For the text-containing cell, return its midpoint in [X, Y] coordinate format. 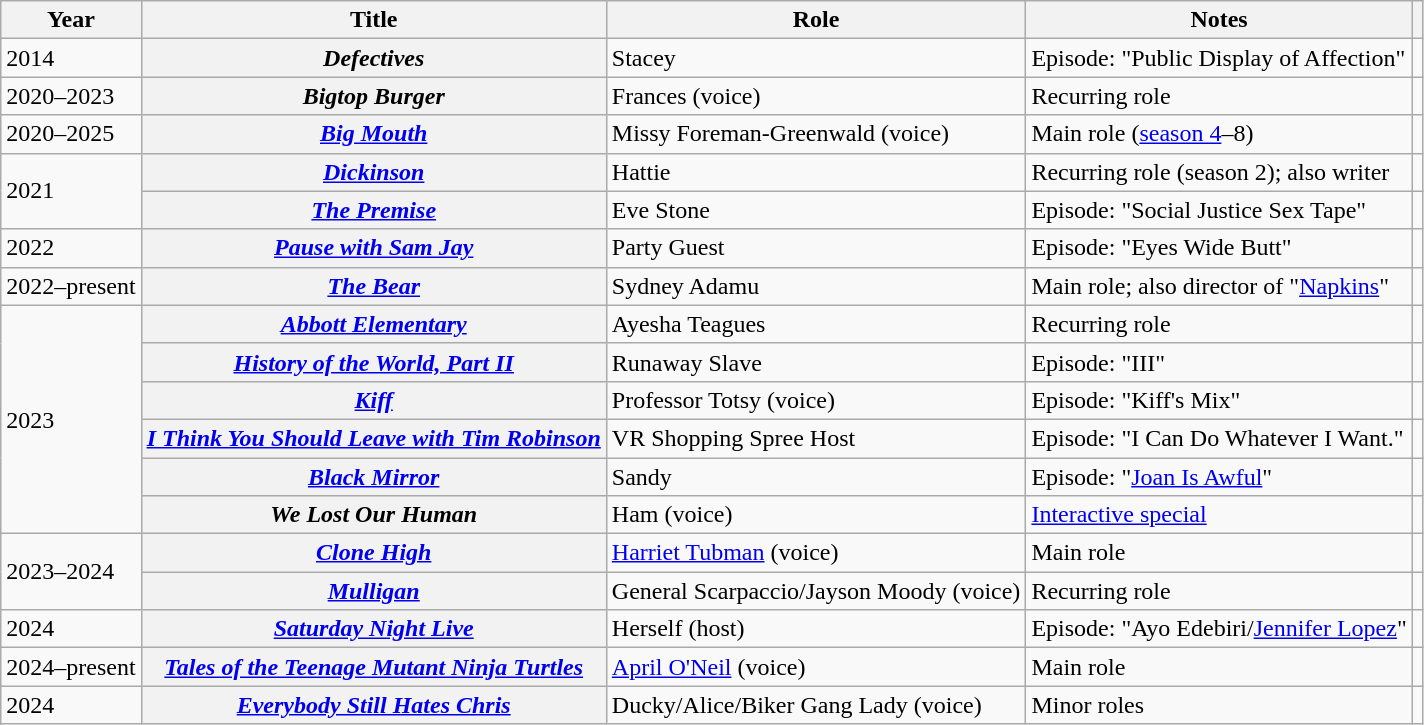
Mulligan [374, 591]
2023 [71, 419]
April O'Neil (voice) [816, 667]
Episode: "III" [1219, 362]
Runaway Slave [816, 362]
Episode: "Eyes Wide Butt" [1219, 248]
Main role; also director of "Napkins" [1219, 286]
Episode: "Ayo Edebiri/Jennifer Lopez" [1219, 629]
Everybody Still Hates Chris [374, 705]
2022 [71, 248]
Episode: "Social Justice Sex Tape" [1219, 210]
Title [374, 20]
Kiff [374, 400]
Episode: "Kiff's Mix" [1219, 400]
Interactive special [1219, 515]
Ducky/Alice/Biker Gang Lady (voice) [816, 705]
Tales of the Teenage Mutant Ninja Turtles [374, 667]
2023–2024 [71, 572]
Clone High [374, 553]
2024–present [71, 667]
Dickinson [374, 172]
Episode: "I Can Do Whatever I Want." [1219, 438]
Bigtop Burger [374, 96]
Black Mirror [374, 477]
Ayesha Teagues [816, 324]
Frances (voice) [816, 96]
Recurring role (season 2); also writer [1219, 172]
Hattie [816, 172]
2022–present [71, 286]
2020–2023 [71, 96]
Party Guest [816, 248]
The Bear [374, 286]
Ham (voice) [816, 515]
Abbott Elementary [374, 324]
Eve Stone [816, 210]
Role [816, 20]
VR Shopping Spree Host [816, 438]
Missy Foreman-Greenwald (voice) [816, 134]
Big Mouth [374, 134]
Harriet Tubman (voice) [816, 553]
Professor Totsy (voice) [816, 400]
Pause with Sam Jay [374, 248]
I Think You Should Leave with Tim Robinson [374, 438]
History of the World, Part II [374, 362]
2021 [71, 191]
Saturday Night Live [374, 629]
Minor roles [1219, 705]
Sydney Adamu [816, 286]
General Scarpaccio/Jayson Moody (voice) [816, 591]
Episode: "Joan Is Awful" [1219, 477]
The Premise [374, 210]
Defectives [374, 58]
We Lost Our Human [374, 515]
Year [71, 20]
Episode: "Public Display of Affection" [1219, 58]
2014 [71, 58]
Herself (host) [816, 629]
Stacey [816, 58]
Notes [1219, 20]
2020–2025 [71, 134]
Main role (season 4–8) [1219, 134]
Sandy [816, 477]
